Return [X, Y] of the center of cell containing provided text 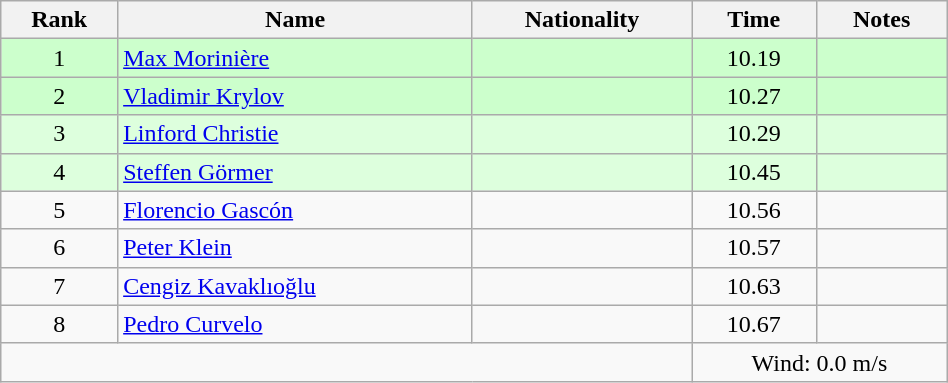
5 [60, 210]
7 [60, 286]
10.67 [754, 324]
2 [60, 96]
Cengiz Kavaklıoğlu [296, 286]
10.45 [754, 172]
10.57 [754, 248]
Time [754, 20]
8 [60, 324]
Pedro Curvelo [296, 324]
Wind: 0.0 m/s [820, 362]
Vladimir Krylov [296, 96]
10.19 [754, 58]
6 [60, 248]
10.29 [754, 134]
Steffen Görmer [296, 172]
4 [60, 172]
Linford Christie [296, 134]
1 [60, 58]
Rank [60, 20]
3 [60, 134]
Peter Klein [296, 248]
Florencio Gascón [296, 210]
10.63 [754, 286]
Nationality [582, 20]
10.27 [754, 96]
Max Morinière [296, 58]
Name [296, 20]
10.56 [754, 210]
Notes [882, 20]
